Scan for the cell matching the given text and deliver its [X, Y] coordinate at center. 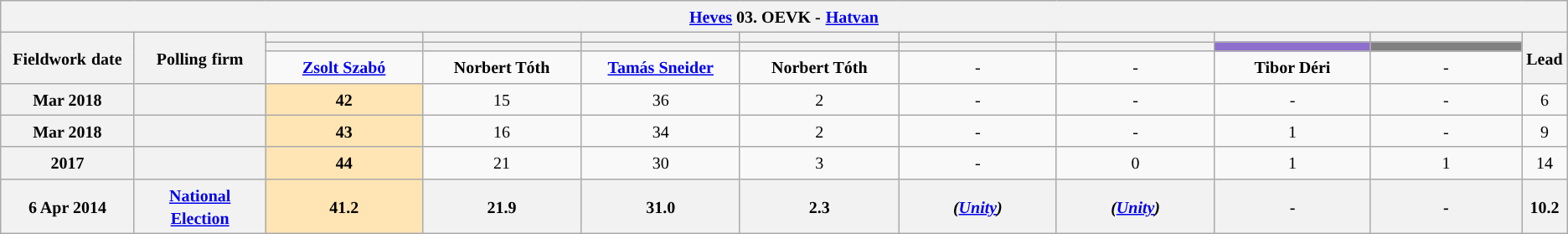
42 [343, 99]
Heves 03. OEVK - Hatvan [784, 17]
6 Apr 2014 [67, 206]
44 [343, 163]
30 [660, 163]
43 [343, 131]
0 [1135, 163]
21.9 [502, 206]
9 [1545, 131]
Fieldwork date [67, 58]
Tibor Déri [1293, 67]
31.0 [660, 206]
Lead [1545, 58]
National Election [199, 206]
6 [1545, 99]
Tamás Sneider [660, 67]
14 [1545, 163]
21 [502, 163]
Polling firm [199, 58]
2017 [67, 163]
41.2 [343, 206]
36 [660, 99]
10.2 [1545, 206]
34 [660, 131]
16 [502, 131]
Zsolt Szabó [343, 67]
15 [502, 99]
2.3 [819, 206]
3 [819, 163]
